Capture the cell that displays the provided text and extract its (X, Y) central coordinate. 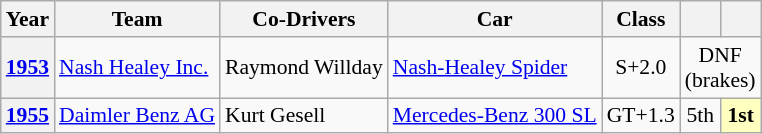
5th (700, 116)
DNF(brakes) (720, 68)
Car (495, 19)
1953 (28, 68)
Raymond Willday (304, 68)
Team (137, 19)
GT+1.3 (641, 116)
Daimler Benz AG (137, 116)
Class (641, 19)
S+2.0 (641, 68)
Nash Healey Inc. (137, 68)
Mercedes-Benz 300 SL (495, 116)
Year (28, 19)
Kurt Gesell (304, 116)
1st (741, 116)
Co-Drivers (304, 19)
1955 (28, 116)
Nash-Healey Spider (495, 68)
